Search for the cell housing the specified text and yield its [x, y] center coordinate. 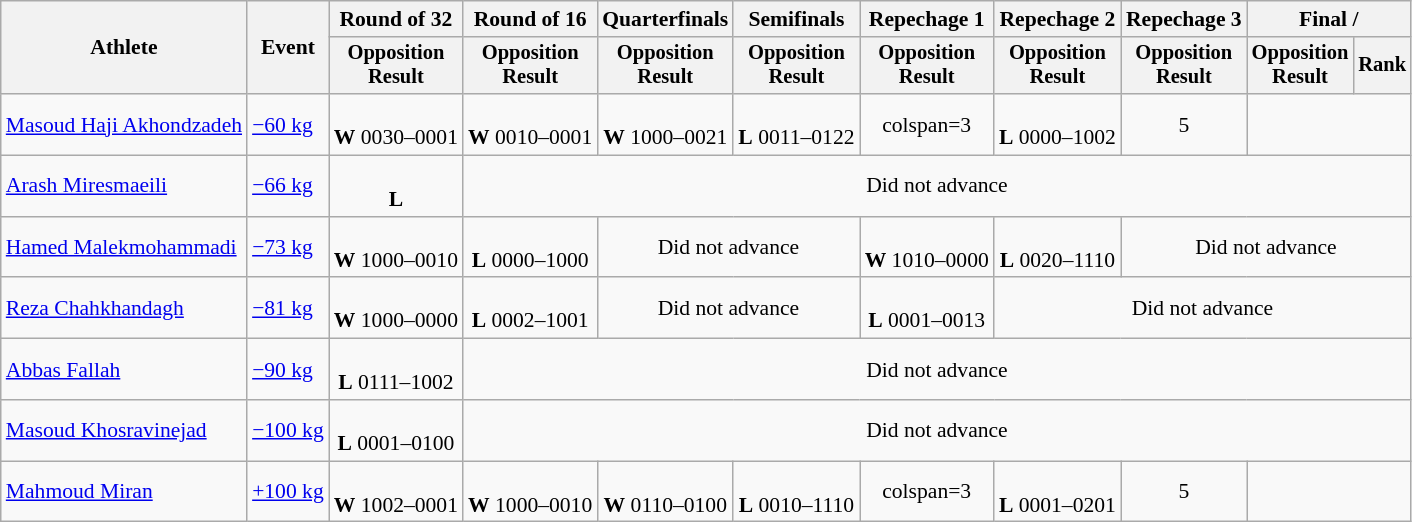
W 1000–0000 [396, 308]
−66 kg [288, 186]
Rank [1382, 66]
Quarterfinals [665, 19]
Athlete [124, 48]
L 0010–1110 [796, 492]
Repechage 3 [1184, 19]
Repechage 2 [1058, 19]
L 0000–1002 [1058, 124]
−81 kg [288, 308]
−60 kg [288, 124]
Repechage 1 [927, 19]
Arash Miresmaeili [124, 186]
L 0020–1110 [1058, 248]
Mahmoud Miran [124, 492]
Final / [1329, 19]
Round of 32 [396, 19]
Abbas Fallah [124, 370]
Masoud Khosravinejad [124, 430]
Round of 16 [530, 19]
Masoud Haji Akhondzadeh [124, 124]
W 1010–0000 [927, 248]
W 0110–0100 [665, 492]
W 1002–0001 [396, 492]
L 0000–1000 [530, 248]
L 0001–0013 [927, 308]
L [396, 186]
W 1000–0021 [665, 124]
+100 kg [288, 492]
L 0011–0122 [796, 124]
Reza Chahkhandagh [124, 308]
W 0010–0001 [530, 124]
W 0030–0001 [396, 124]
−90 kg [288, 370]
Event [288, 48]
−73 kg [288, 248]
L 0002–1001 [530, 308]
L 0111–1002 [396, 370]
Semifinals [796, 19]
−100 kg [288, 430]
L 0001–0100 [396, 430]
Hamed Malekmohammadi [124, 248]
L 0001–0201 [1058, 492]
